Scan for the cell matching the given text and deliver its [x, y] coordinate at center. 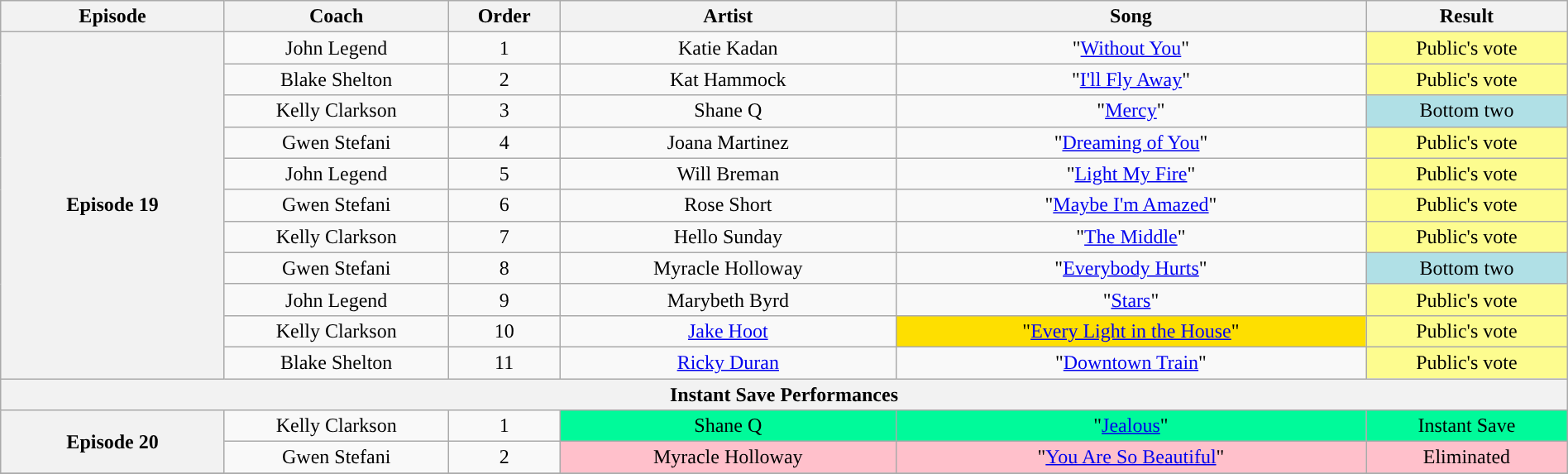
Song [1131, 17]
4 [504, 142]
"I'll Fly Away" [1131, 79]
"Light My Fire" [1131, 174]
"Mercy" [1131, 111]
Joana Martinez [728, 142]
Episode [112, 17]
Order [504, 17]
Marybeth Byrd [728, 299]
Episode 19 [112, 205]
"Stars" [1131, 299]
Instant Save [1467, 426]
"You Are So Beautiful" [1131, 457]
9 [504, 299]
11 [504, 362]
7 [504, 237]
Rose Short [728, 205]
Jake Hoot [728, 331]
"Without You" [1131, 48]
Episode 20 [112, 442]
"Jealous" [1131, 426]
"Every Light in the House" [1131, 331]
Ricky Duran [728, 362]
Eliminated [1467, 457]
3 [504, 111]
Artist [728, 17]
Instant Save Performances [784, 395]
8 [504, 268]
Will Breman [728, 174]
"The Middle" [1131, 237]
10 [504, 331]
Kat Hammock [728, 79]
"Downtown Train" [1131, 362]
"Maybe I'm Amazed" [1131, 205]
Result [1467, 17]
6 [504, 205]
"Everybody Hurts" [1131, 268]
Katie Kadan [728, 48]
5 [504, 174]
Hello Sunday [728, 237]
"Dreaming of You" [1131, 142]
Coach [336, 17]
